Pinpoint the cell where the given text exists, returning its (X, Y) midpoint coordinate. 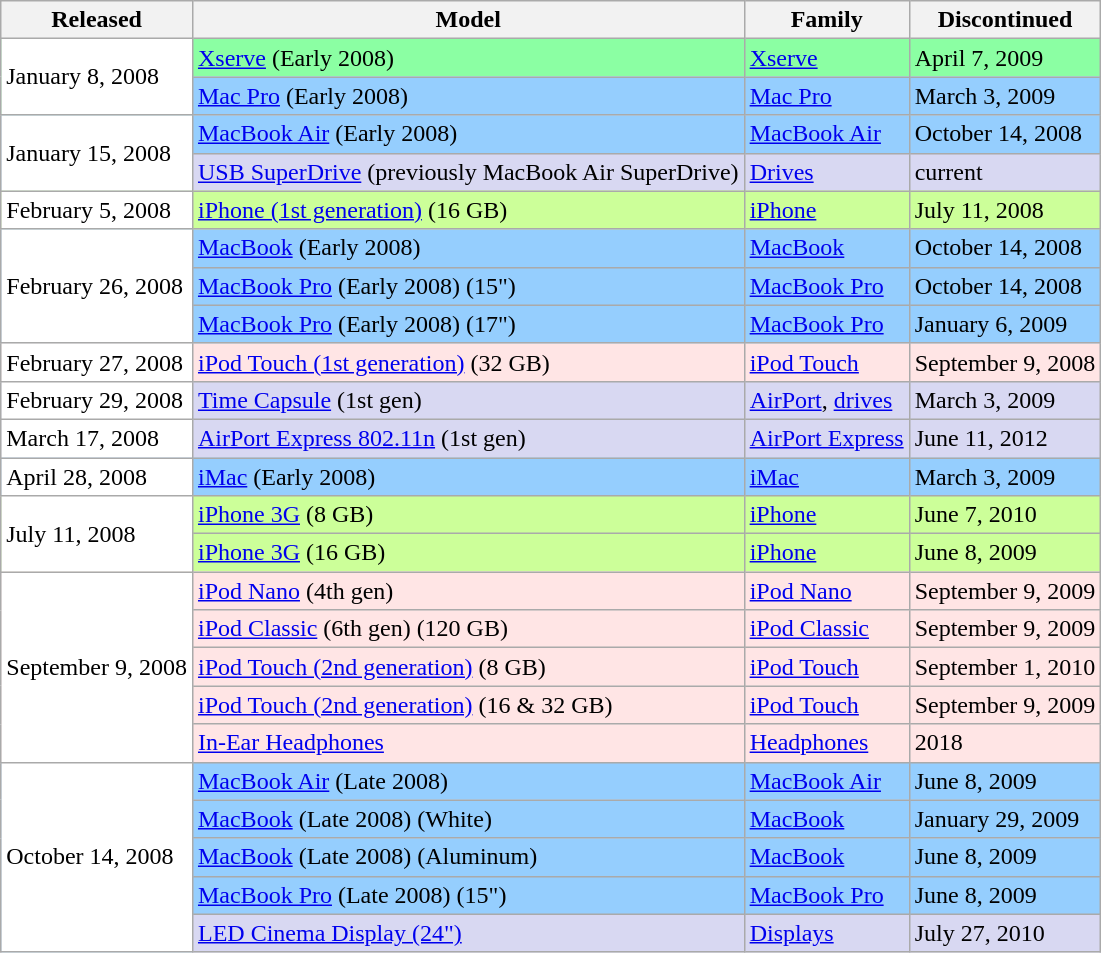
iMac (826, 477)
LED Cinema Display (24") (468, 933)
September 1, 2010 (1005, 667)
iPhone 3G (16 GB) (468, 553)
January 8, 2008 (97, 77)
January 29, 2009 (1005, 819)
Mac Pro (826, 96)
iPhone 3G (8 GB) (468, 515)
AirPort Express 802.11n (1st gen) (468, 438)
iPod Touch (2nd generation) (16 & 32 GB) (468, 705)
January 6, 2009 (1005, 324)
MacBook Air (Late 2008) (468, 781)
current (1005, 172)
June 11, 2012 (1005, 438)
Time Capsule (1st gen) (468, 400)
MacBook Air (Early 2008) (468, 134)
AirPort Express (826, 438)
MacBook Pro (Early 2008) (17") (468, 324)
February 29, 2008 (97, 400)
In-Ear Headphones (468, 743)
Model (468, 20)
February 26, 2008 (97, 286)
iPod Classic (826, 629)
Released (97, 20)
Headphones (826, 743)
Discontinued (1005, 20)
MacBook (Late 2008) (White) (468, 819)
MacBook (Early 2008) (468, 248)
MacBook Pro (Early 2008) (15") (468, 286)
February 27, 2008 (97, 362)
June 7, 2010 (1005, 515)
USB SuperDrive (previously MacBook Air SuperDrive) (468, 172)
Xserve (Early 2008) (468, 58)
iPod Nano (826, 591)
Displays (826, 933)
iPhone (1st generation) (16 GB) (468, 210)
iPod Touch (2nd generation) (8 GB) (468, 667)
MacBook Pro (Late 2008) (15") (468, 895)
April 7, 2009 (1005, 58)
Mac Pro (Early 2008) (468, 96)
January 15, 2008 (97, 153)
AirPort, drives (826, 400)
iPod Nano (4th gen) (468, 591)
2018 (1005, 743)
April 28, 2008 (97, 477)
July 27, 2010 (1005, 933)
Xserve (826, 58)
iMac (Early 2008) (468, 477)
Family (826, 20)
iPod Classic (6th gen) (120 GB) (468, 629)
MacBook (Late 2008) (Aluminum) (468, 857)
March 17, 2008 (97, 438)
Drives (826, 172)
iPod Touch (1st generation) (32 GB) (468, 362)
February 5, 2008 (97, 210)
